Extract the (x, y) coordinate from the center of the cell holding the provided text.  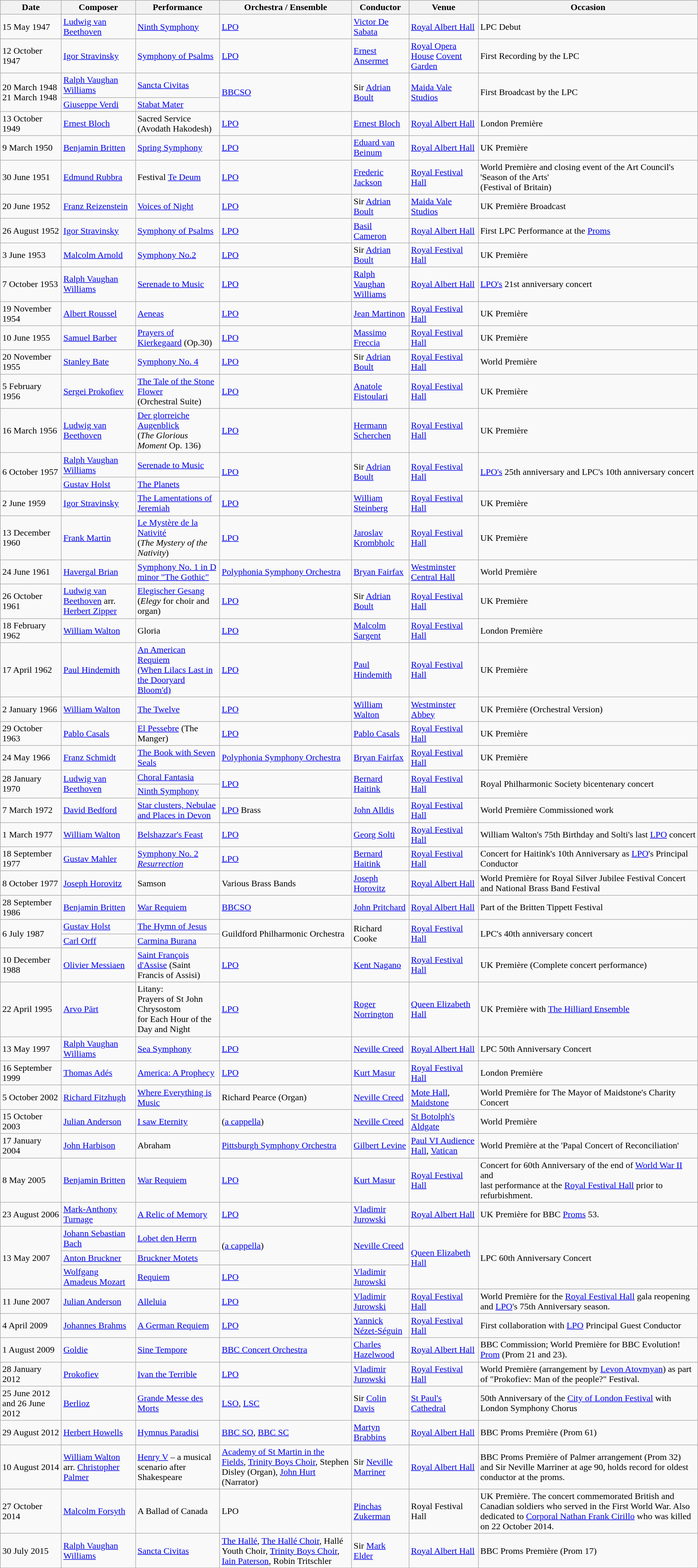
Hermann Scherchen (380, 431)
13 October 1949 (31, 124)
Thomas Adés (98, 1073)
16 March 1956 (31, 431)
Mote Hall, Maidstone (444, 1097)
Saint François d'Assise (Saint Francis of Assisi) (177, 965)
19 November 1954 (31, 313)
Jean Martinon (380, 313)
Conductor (380, 7)
13 May 1997 (31, 1049)
The Hallé, The Hallé Choir, Hallé Youth Choir, Trinity Boys Choir, Iain Paterson, Robin Tritschler (286, 1550)
Symphony No.2 (177, 255)
Royal Opera House Covent Garden (444, 56)
World Première and closing event of the Art Council's 'Season of the Arts'(Festival of Britain) (588, 177)
UK Première with The Hilliard Ensemble (588, 1009)
1 August 2009 (31, 1350)
2 January 1966 (31, 709)
LPC Debut (588, 27)
UK Première for BBC Proms 53. (588, 1214)
Der glorreiche Augenblick (The Glorious Moment Op. 136) (177, 431)
Paul VI Audience Hall, Vatican (444, 1146)
20 March 1948 21 March 1948 (31, 92)
LPC 60th Anniversary Concert (588, 1258)
50th Anniversary of the City of London Festival with London Symphony Chorus (588, 1403)
Guildford Philharmonic Orchestra (286, 934)
Frederic Jackson (380, 177)
17 April 1962 (31, 670)
10 December 1988 (31, 965)
Grande Messe des Morts (177, 1403)
BBC Commission; World Première for BBC Evolution! Prom (Prom 21 and 23). (588, 1350)
20 June 1952 (31, 206)
John Alldis (380, 810)
Date (31, 7)
Franz Schmidt (98, 757)
LPO Brass (286, 810)
10 June 1955 (31, 338)
Performance (177, 7)
A German Requiem (177, 1325)
World Première (arrangement by Levon Atovmyan) as part of "Prokofiev: Man of the people?" Festival. (588, 1374)
Malcolm Sargent (380, 631)
2 June 1959 (31, 503)
First Broadcast by the LPC (588, 92)
Symphony No. 4 (177, 362)
LPC's 40th anniversary concert (588, 934)
Choral Fantasia (177, 777)
Gloria (177, 631)
Frank Martin (98, 537)
World Première Commissioned work (588, 810)
Various Brass Bands (286, 883)
Ernest Ansermet (380, 56)
Venue (444, 7)
28 January 2012 (31, 1374)
25 June 2012 and 26 June 2012 (31, 1403)
UK Première (Complete concert performance) (588, 965)
24 June 1961 (31, 572)
Edmund Rubbra (98, 177)
Berlioz (98, 1403)
A Relic of Memory (177, 1214)
Le Mystère de la Nativité(The Mystery of the Nativity) (177, 537)
The Book with Seven Seals (177, 757)
LSO, LSC (286, 1403)
Voices of Night (177, 206)
Gustav Mahler (98, 859)
Georg Solti (380, 835)
UK Première (Orchestral Version) (588, 709)
Samson (177, 883)
Pittsburgh Symphony Orchestra (286, 1146)
15 May 1947 (31, 27)
Spring Symphony (177, 148)
America: A Prophecy (177, 1073)
Johann Sebastian Bach (98, 1239)
Carmina Burana (177, 941)
28 September 1986 (31, 907)
Royal Philharmonic Society bicentenary concert (588, 784)
Yannick Nézet-Séguin (380, 1325)
Sacred Service (Avodath Hakodesh) (177, 124)
First collaboration with LPO Principal Guest Conductor (588, 1325)
Academy of St Martin in the Fields, Trinity Boys Choir, Stephen Disley (Organ), John Hurt (Narrator) (286, 1467)
The Planets (177, 484)
24 May 1966 (31, 757)
Roger Norrington (380, 1009)
Occasion (588, 7)
Anton Bruckner (98, 1258)
Sir Colin Davis (380, 1403)
First Recording by the LPC (588, 56)
John Pritchard (380, 907)
Prokofiev (98, 1374)
Alleluia (177, 1302)
Wolfgang Amadeus Mozart (98, 1277)
30 June 1951 (31, 177)
The Twelve (177, 709)
Hymnus Paradisi (177, 1433)
26 October 1961 (31, 601)
BBC Concert Orchestra (286, 1350)
Festival Te Deum (177, 177)
World Première at the 'Papal Concert of Reconciliation' (588, 1146)
Aeneas (177, 313)
Henry V – a musical scenario after Shakespeare (177, 1467)
5 October 2002 (31, 1097)
Malcolm Arnold (98, 255)
Mark-Anthony Turnage (98, 1214)
23 August 2006 (31, 1214)
Symphony No. 1 in D minor "The Gothic" (177, 572)
27 October 2014 (31, 1511)
29 October 1963 (31, 733)
Richard Cooke (380, 934)
Abraham (177, 1146)
13 December 1960 (31, 537)
First LPC Performance at the Proms (588, 230)
Belshazzar's Feast (177, 835)
World Première for Royal Silver Jubilee Festival Concert and National Brass Band Festival (588, 883)
Goldie (98, 1350)
Jaroslav Krombholc (380, 537)
Stabat Mater (177, 104)
Samuel Barber (98, 338)
Giuseppe Verdi (98, 104)
11 June 2007 (31, 1302)
An American Requiem (When Lilacs Last in the Dooryard Bloom'd) (177, 670)
UK Première Broadcast (588, 206)
Victor De Sabata (380, 27)
Symphony No. 2 Resurrection (177, 859)
Concert for Haitink's 10th Anniversary as LPO's Principal Conductor (588, 859)
Richard Fitzhugh (98, 1097)
St Paul's Cathedral (444, 1403)
Franz Reizenstein (98, 206)
St Botolph's Aldgate (444, 1121)
Johannes Brahms (98, 1325)
BBC Proms Première (Prom 61) (588, 1433)
Sine Tempore (177, 1350)
Olivier Messiaen (98, 965)
Where Everything is Music (177, 1097)
7 March 1972 (31, 810)
4 April 2009 (31, 1325)
LPO's 21st anniversary concert (588, 284)
1 March 1977 (31, 835)
Litany: Prayers of St John Chrysostom for Each Hour of the Day and Night (177, 1009)
Gilbert Levine (380, 1146)
Westminster Central Hall (444, 572)
7 October 1953 (31, 284)
The Hymn of Jesus (177, 927)
Malcolm Forsyth (98, 1511)
World Première for The Mayor of Maidstone's Charity Concert (588, 1097)
Concert for 60th Anniversary of the end of World War II and last performance at the Royal Festival Hall prior to refurbishment. (588, 1180)
David Bedford (98, 810)
Sir Neville Marriner (380, 1467)
A Ballad of Canada (177, 1511)
Herbert Howells (98, 1433)
Eduard van Beinum (380, 148)
6 July 1987 (31, 934)
William Steinberg (380, 503)
Elegischer Gesang (Elegy for choir and organ) (177, 601)
Carl Orff (98, 941)
William Walton's 75th Birthday and Solti's last LPO concert (588, 835)
Star clusters, Nebulae and Places in Devon (177, 810)
Anatole Fistoulari (380, 391)
LPO's 25th anniversary and LPC's 10th anniversary concert (588, 472)
3 June 1953 (31, 255)
William Walton arr. Christopher Palmer (98, 1467)
Havergal Brian (98, 572)
16 September 1999 (31, 1073)
BBC SO, BBC SC (286, 1433)
Arvo Pärt (98, 1009)
22 April 1995 (31, 1009)
12 October 1947 (31, 56)
John Harbison (98, 1146)
6 October 1957 (31, 472)
29 August 2012 (31, 1433)
18 September 1977 (31, 859)
Basil Cameron (380, 230)
Prayers of Kierkegaard (Op.30) (177, 338)
LPC 50th Anniversary Concert (588, 1049)
28 January 1970 (31, 784)
8 October 1977 (31, 883)
Sir Mark Elder (380, 1550)
Bruckner Motets (177, 1258)
Ivan the Terrible (177, 1374)
Albert Roussel (98, 313)
Stanley Bate (98, 362)
Massimo Freccia (380, 338)
Sea Symphony (177, 1049)
BBC Proms Première (Prom 17) (588, 1550)
17 January 2004 (31, 1146)
Ludwig van Beethoven arr. Herbert Zipper (98, 601)
30 July 2015 (31, 1550)
5 February 1956 (31, 391)
Martyn Brabbins (380, 1433)
Composer (98, 7)
I saw Eternity (177, 1121)
Requiem (177, 1277)
Orchestra / Ensemble (286, 7)
8 May 2005 (31, 1180)
El Pessebre (The Manger) (177, 733)
15 October 2003 (31, 1121)
Kent Nagano (380, 965)
Richard Pearce (Organ) (286, 1097)
26 August 1952 (31, 230)
Westminster Abbey (444, 709)
Charles Hazelwood (380, 1350)
Pinchas Zukerman (380, 1511)
20 November 1955 (31, 362)
World Première for the Royal Festival Hall gala reopening and LPO's 75th Anniversary season. (588, 1302)
Sergei Prokofiev (98, 391)
Part of the Britten Tippett Festival (588, 907)
The Tale of the Stone Flower (Orchestral Suite) (177, 391)
BBC Proms Première of Palmer arrangement (Prom 32) and Sir Neville Marriner at age 90, holds record for oldest conductor at the proms. (588, 1467)
9 March 1950 (31, 148)
18 February 1962 (31, 631)
Lobet den Herrn (177, 1239)
The Lamentations of Jeremiah (177, 503)
13 May 2007 (31, 1258)
10 August 2014 (31, 1467)
